Identify which cell holds the provided text, then report its [x, y] central coordinate. 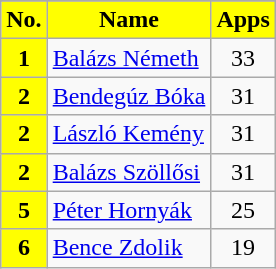
25 [243, 210]
Balázs Szöllősi [129, 172]
Name [129, 20]
5 [24, 210]
Péter Hornyák [129, 210]
Apps [243, 20]
No. [24, 20]
33 [243, 58]
Bendegúz Bóka [129, 96]
Balázs Németh [129, 58]
László Kemény [129, 134]
Bence Zdolik [129, 248]
1 [24, 58]
6 [24, 248]
19 [243, 248]
